Pinpoint the cell where the given text exists, returning its (x, y) midpoint coordinate. 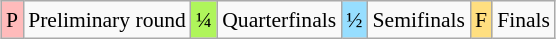
P (12, 20)
Finals (524, 20)
F (481, 20)
½ (354, 20)
¼ (204, 20)
Semifinals (419, 20)
Preliminary round (107, 20)
Quarterfinals (279, 20)
